Locate the cell with the specified text and output its (X, Y) center coordinate. 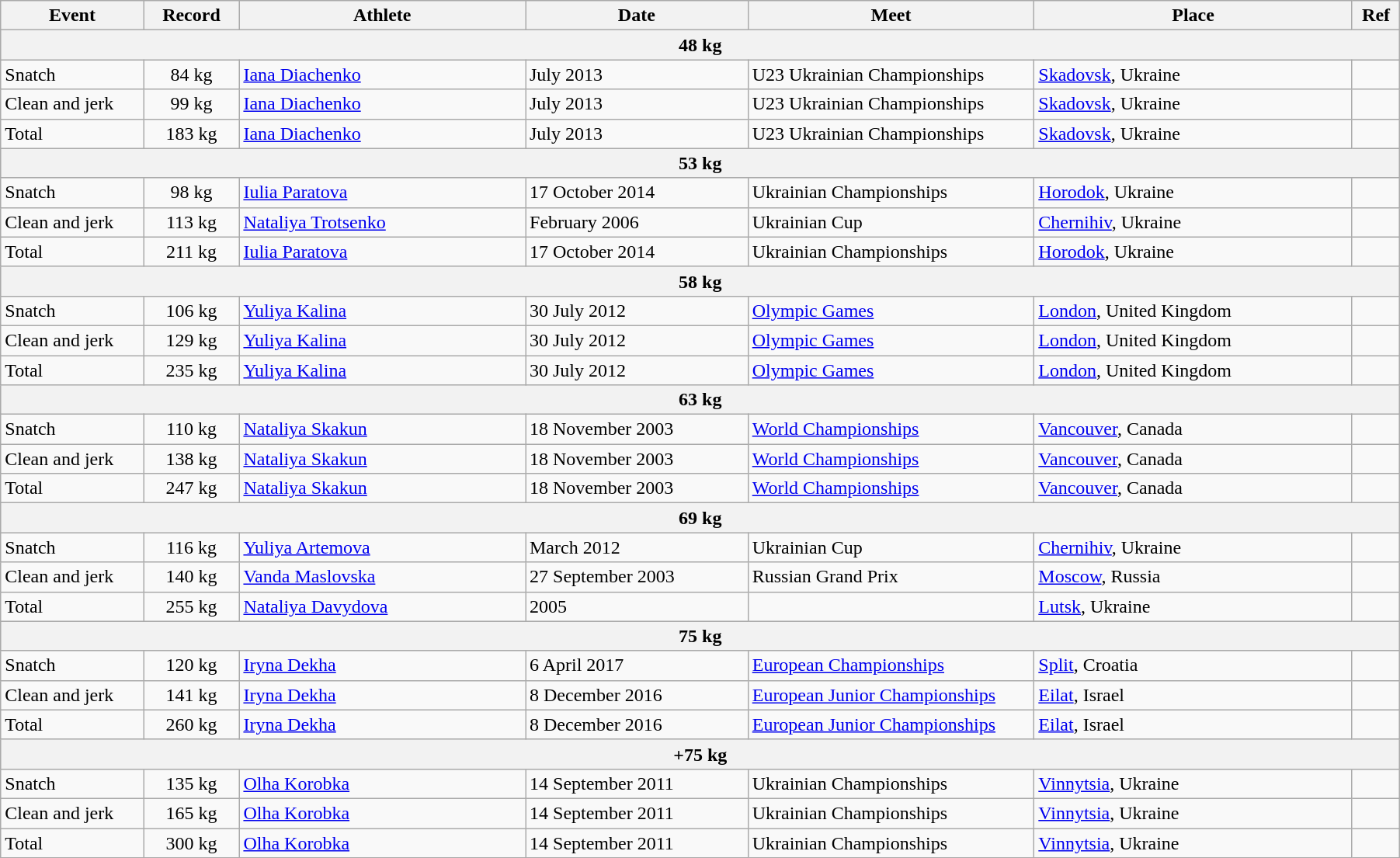
2005 (637, 606)
Athlete (382, 16)
Russian Grand Prix (891, 577)
183 kg (191, 134)
48 kg (700, 45)
138 kg (191, 459)
53 kg (700, 163)
58 kg (700, 281)
106 kg (191, 311)
165 kg (191, 813)
27 September 2003 (637, 577)
129 kg (191, 340)
63 kg (700, 400)
84 kg (191, 75)
March 2012 (637, 547)
113 kg (191, 222)
Event (72, 16)
European Championships (891, 665)
6 April 2017 (637, 665)
99 kg (191, 104)
235 kg (191, 370)
110 kg (191, 429)
255 kg (191, 606)
Split, Croatia (1193, 665)
247 kg (191, 488)
Date (637, 16)
116 kg (191, 547)
Record (191, 16)
Lutsk, Ukraine (1193, 606)
135 kg (191, 783)
Ref (1376, 16)
140 kg (191, 577)
+75 kg (700, 754)
Yuliya Artemova (382, 547)
Meet (891, 16)
98 kg (191, 193)
300 kg (191, 842)
69 kg (700, 518)
211 kg (191, 252)
Vanda Maslovska (382, 577)
120 kg (191, 665)
141 kg (191, 695)
February 2006 (637, 222)
Place (1193, 16)
260 kg (191, 724)
Nataliya Davydova (382, 606)
Nataliya Trotsenko (382, 222)
75 kg (700, 636)
Moscow, Russia (1193, 577)
